Identify which cell holds the provided text, then report its (X, Y) central coordinate. 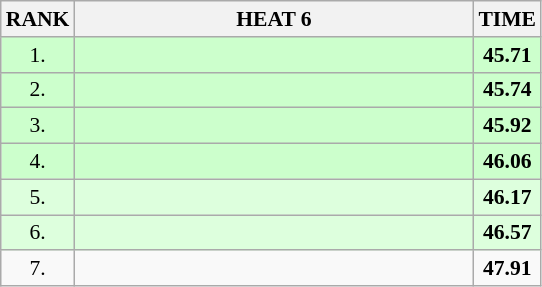
45.92 (507, 126)
47.91 (507, 269)
RANK (38, 19)
1. (38, 55)
46.57 (507, 233)
45.71 (507, 55)
6. (38, 233)
TIME (507, 19)
3. (38, 126)
4. (38, 162)
5. (38, 197)
2. (38, 90)
7. (38, 269)
46.06 (507, 162)
HEAT 6 (274, 19)
46.17 (507, 197)
45.74 (507, 90)
